Find where the given text appears and provide that cell's center as [x, y] coordinate. 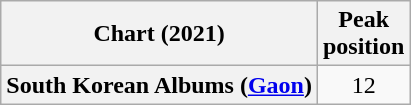
12 [363, 85]
Peakposition [363, 34]
South Korean Albums (Gaon) [160, 85]
Chart (2021) [160, 34]
